Return the [x, y] coordinate for the center point of the cell that contains the specified text.  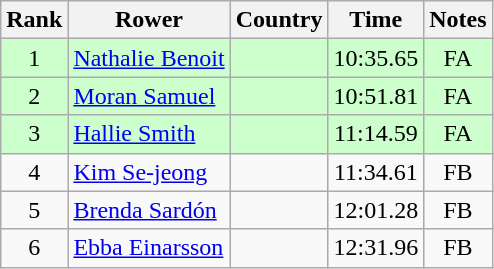
10:35.65 [376, 58]
5 [34, 210]
10:51.81 [376, 96]
11:34.61 [376, 172]
4 [34, 172]
1 [34, 58]
Nathalie Benoit [149, 58]
Brenda Sardón [149, 210]
Hallie Smith [149, 134]
Rank [34, 20]
3 [34, 134]
Kim Se-jeong [149, 172]
Notes [458, 20]
12:31.96 [376, 248]
11:14.59 [376, 134]
6 [34, 248]
12:01.28 [376, 210]
Ebba Einarsson [149, 248]
Rower [149, 20]
Country [279, 20]
Moran Samuel [149, 96]
2 [34, 96]
Time [376, 20]
